Locate the cell with the specified text and output its (X, Y) center coordinate. 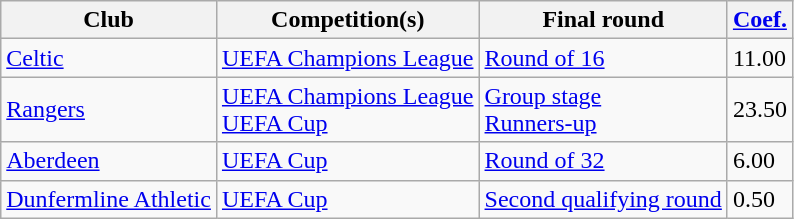
UEFA Champions League (348, 58)
Round of 16 (603, 58)
Round of 32 (603, 161)
11.00 (760, 58)
Club (109, 20)
Dunfermline Athletic (109, 199)
6.00 (760, 161)
Group stageRunners-up (603, 110)
Celtic (109, 58)
Coef. (760, 20)
Second qualifying round (603, 199)
0.50 (760, 199)
23.50 (760, 110)
Competition(s) (348, 20)
Rangers (109, 110)
UEFA Champions LeagueUEFA Cup (348, 110)
Final round (603, 20)
Aberdeen (109, 161)
